Pinpoint the cell where the given text exists, returning its [x, y] midpoint coordinate. 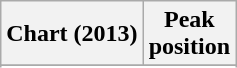
Chart (2013) [72, 34]
Peakposition [189, 34]
